Capture the cell that displays the provided text and extract its [X, Y] central coordinate. 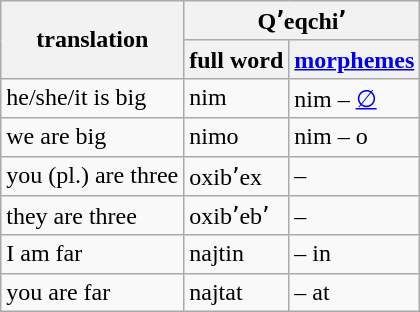
– in [354, 254]
oxibʼex [236, 176]
they are three [92, 216]
oxibʼebʼ [236, 216]
nim – ∅ [354, 98]
you (pl.) are three [92, 176]
Qʼeqchiʼ [302, 21]
he/she/it is big [92, 98]
najtin [236, 254]
full word [236, 59]
nim [236, 98]
we are big [92, 137]
I am far [92, 254]
translation [92, 40]
you are far [92, 292]
morphemes [354, 59]
– at [354, 292]
nim – o [354, 137]
nimo [236, 137]
najtat [236, 292]
